Find where the given text appears and provide that cell's center as [X, Y] coordinate. 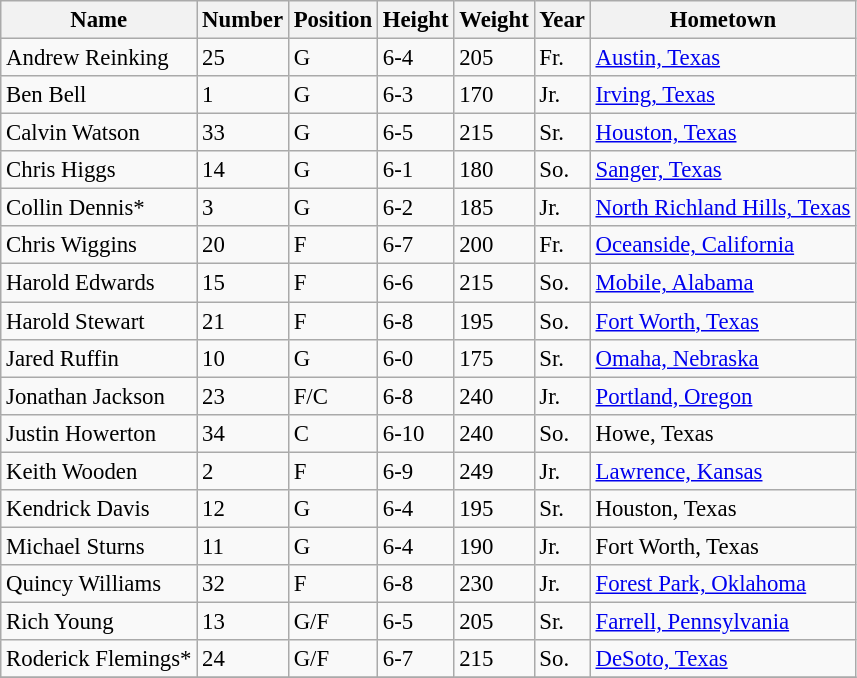
Harold Stewart [99, 321]
Chris Higgs [99, 170]
Sanger, Texas [722, 170]
6-3 [415, 95]
Portland, Oregon [722, 396]
Ben Bell [99, 95]
F/C [332, 396]
1 [243, 95]
Year [562, 20]
Rich Young [99, 621]
Weight [494, 20]
Hometown [722, 20]
Oceanside, California [722, 245]
Position [332, 20]
200 [494, 245]
32 [243, 584]
Farrell, Pennsylvania [722, 621]
6-1 [415, 170]
170 [494, 95]
14 [243, 170]
24 [243, 659]
Height [415, 20]
Omaha, Nebraska [722, 358]
21 [243, 321]
33 [243, 133]
North Richland Hills, Texas [722, 208]
13 [243, 621]
Quincy Williams [99, 584]
Austin, Texas [722, 58]
Name [99, 20]
Jared Ruffin [99, 358]
249 [494, 471]
Jonathan Jackson [99, 396]
23 [243, 396]
Howe, Texas [722, 433]
Andrew Reinking [99, 58]
6-10 [415, 433]
Irving, Texas [722, 95]
Number [243, 20]
6-0 [415, 358]
6-2 [415, 208]
Keith Wooden [99, 471]
Mobile, Alabama [722, 283]
34 [243, 433]
6-9 [415, 471]
Roderick Flemings* [99, 659]
11 [243, 546]
12 [243, 509]
Collin Dennis* [99, 208]
6-6 [415, 283]
C [332, 433]
3 [243, 208]
190 [494, 546]
175 [494, 358]
230 [494, 584]
2 [243, 471]
Calvin Watson [99, 133]
20 [243, 245]
25 [243, 58]
Lawrence, Kansas [722, 471]
10 [243, 358]
Harold Edwards [99, 283]
Michael Sturns [99, 546]
Chris Wiggins [99, 245]
Forest Park, Oklahoma [722, 584]
185 [494, 208]
15 [243, 283]
Kendrick Davis [99, 509]
180 [494, 170]
Justin Howerton [99, 433]
DeSoto, Texas [722, 659]
